Detect which cell encompasses the target text, then output its [x, y] center coordinate. 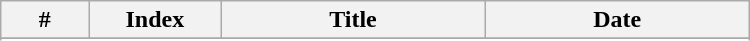
Title [353, 20]
Date [617, 20]
# [45, 20]
Index [155, 20]
